Output the (x, y) coordinate of the center of the cell containing the given text.  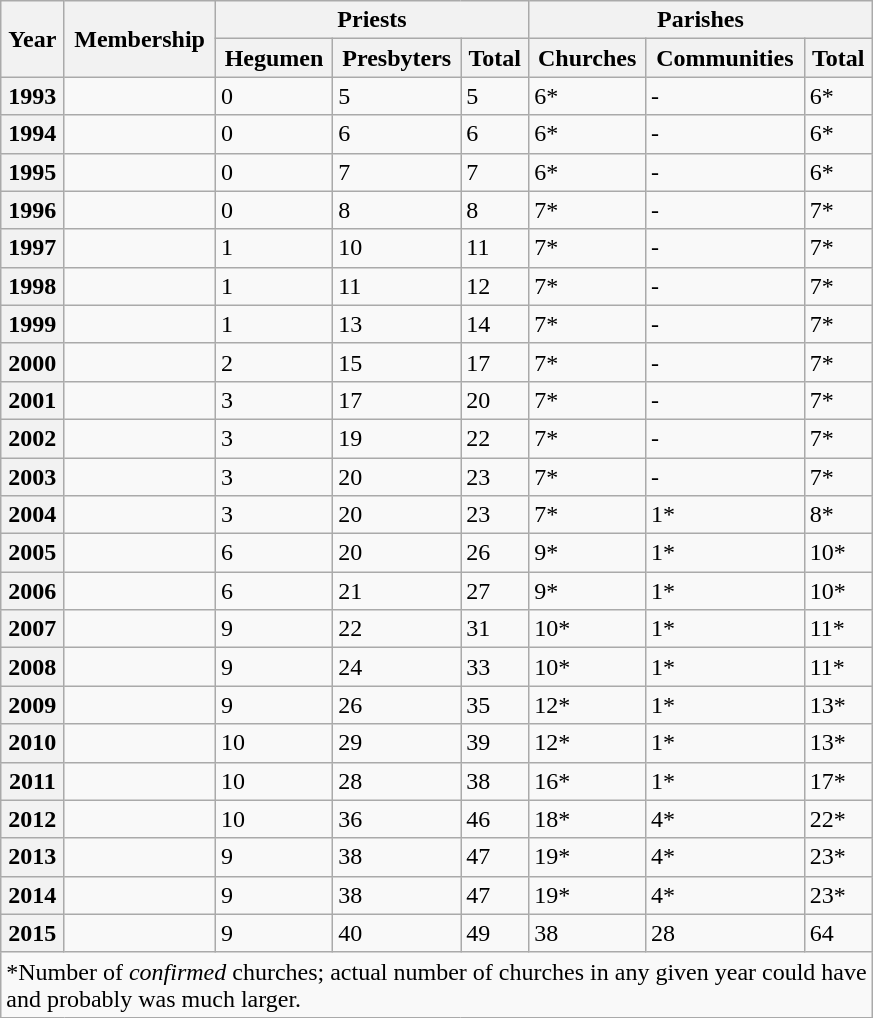
40 (397, 933)
15 (397, 362)
16* (588, 781)
46 (495, 819)
19 (397, 438)
2009 (32, 705)
Churches (588, 58)
17* (838, 781)
35 (495, 705)
2006 (32, 591)
2012 (32, 819)
1999 (32, 324)
2010 (32, 743)
1996 (32, 210)
31 (495, 629)
Membership (140, 39)
1997 (32, 248)
1994 (32, 134)
Year (32, 39)
Hegumen (274, 58)
2005 (32, 553)
24 (397, 667)
1998 (32, 286)
2015 (32, 933)
29 (397, 743)
33 (495, 667)
2004 (32, 515)
Communities (726, 58)
2002 (32, 438)
*Number of confirmed churches; actual number of churches in any given year could haveand probably was much larger. (436, 984)
Presbyters (397, 58)
2003 (32, 477)
36 (397, 819)
18* (588, 819)
39 (495, 743)
Parishes (700, 20)
2014 (32, 895)
2011 (32, 781)
2008 (32, 667)
64 (838, 933)
2000 (32, 362)
2007 (32, 629)
8* (838, 515)
2013 (32, 857)
13 (397, 324)
1993 (32, 96)
1995 (32, 172)
2001 (32, 400)
Priests (372, 20)
22* (838, 819)
14 (495, 324)
12 (495, 286)
49 (495, 933)
2 (274, 362)
21 (397, 591)
27 (495, 591)
